Output the (x, y) coordinate of the center of the cell containing the given text.  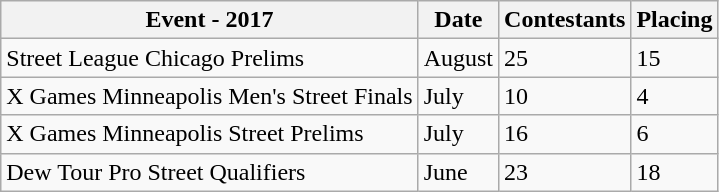
August (458, 58)
Contestants (565, 20)
6 (674, 134)
X Games Minneapolis Street Prelims (210, 134)
Placing (674, 20)
23 (565, 172)
16 (565, 134)
Date (458, 20)
25 (565, 58)
4 (674, 96)
10 (565, 96)
Dew Tour Pro Street Qualifiers (210, 172)
June (458, 172)
Event - 2017 (210, 20)
Street League Chicago Prelims (210, 58)
15 (674, 58)
18 (674, 172)
X Games Minneapolis Men's Street Finals (210, 96)
